Locate the cell with the specified text and output its (X, Y) center coordinate. 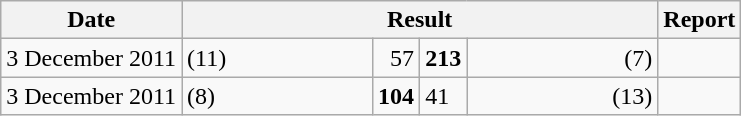
104 (396, 96)
(11) (278, 58)
Date (92, 20)
Result (420, 20)
(7) (562, 58)
(13) (562, 96)
41 (444, 96)
213 (444, 58)
Report (700, 20)
57 (396, 58)
(8) (278, 96)
